Scan for the cell matching the given text and deliver its (X, Y) coordinate at center. 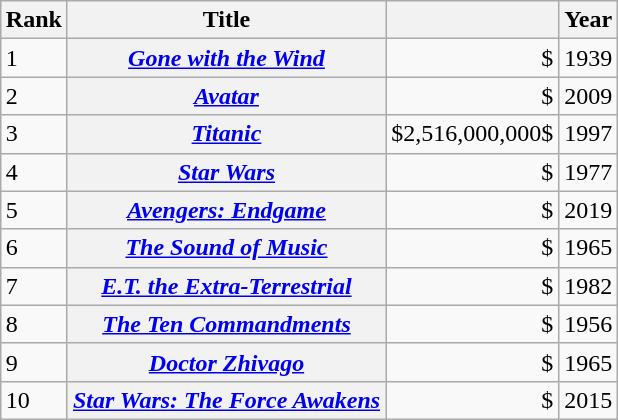
1956 (588, 324)
Star Wars (226, 172)
$2,516,000,000$ (472, 134)
Avengers: Endgame (226, 210)
E.T. the Extra-Terrestrial (226, 286)
1997 (588, 134)
The Ten Commandments (226, 324)
2015 (588, 400)
The Sound of Music (226, 248)
2 (34, 96)
Titanic (226, 134)
1982 (588, 286)
Rank (34, 20)
8 (34, 324)
2009 (588, 96)
1977 (588, 172)
Doctor Zhivago (226, 362)
9 (34, 362)
2019 (588, 210)
6 (34, 248)
Year (588, 20)
1 (34, 58)
Title (226, 20)
5 (34, 210)
1939 (588, 58)
4 (34, 172)
7 (34, 286)
Star Wars: The Force Awakens (226, 400)
Gone with the Wind (226, 58)
3 (34, 134)
Avatar (226, 96)
10 (34, 400)
